Scan for the cell matching the given text and deliver its [x, y] coordinate at center. 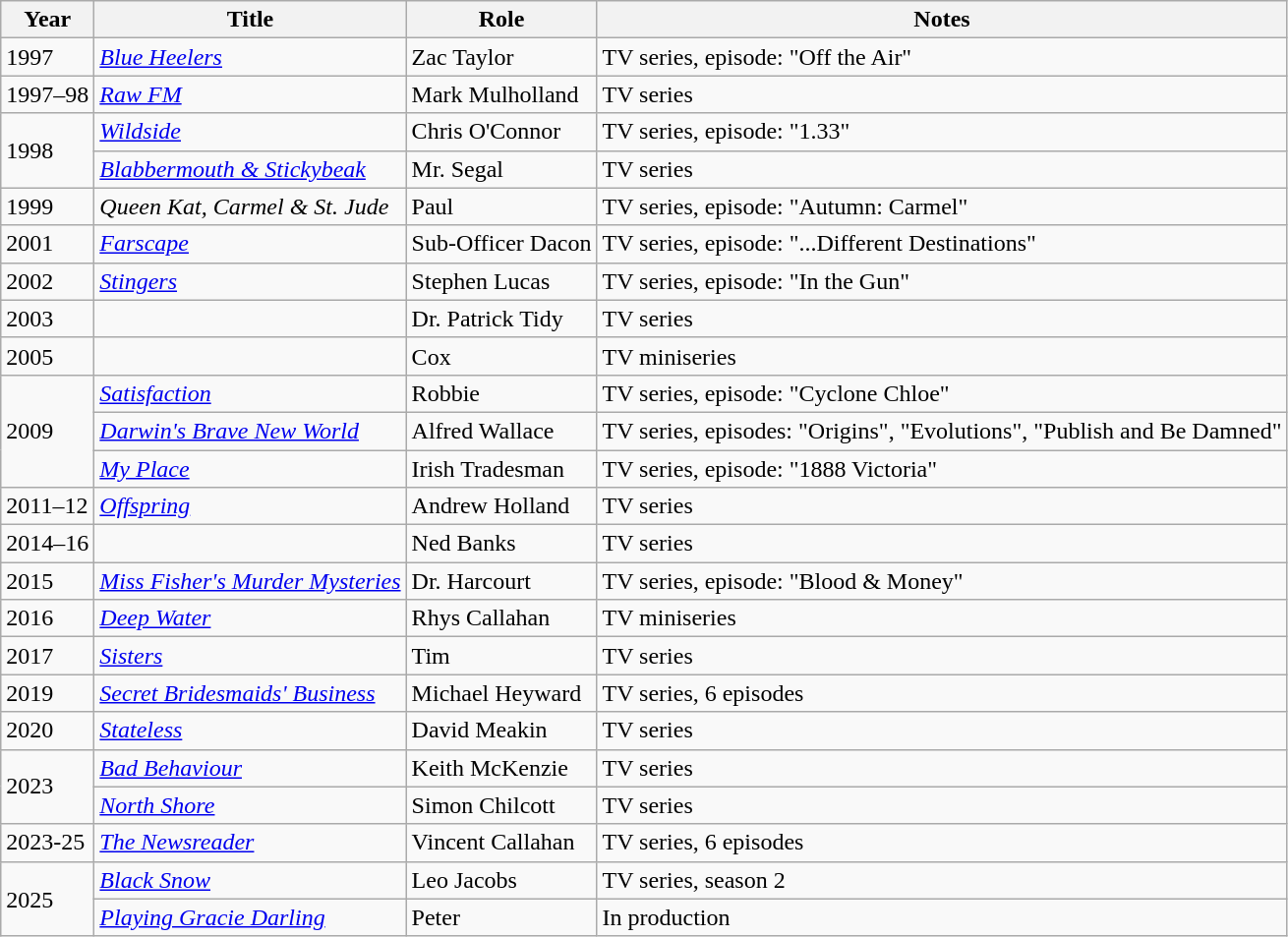
Dr. Harcourt [501, 581]
1999 [47, 206]
TV series, episode: "Off the Air" [942, 57]
TV series, episode: "Cyclone Chloe" [942, 393]
Leo Jacobs [501, 880]
Michael Heyward [501, 693]
Queen Kat, Carmel & St. Jude [250, 206]
2016 [47, 618]
Zac Taylor [501, 57]
1997–98 [47, 94]
Miss Fisher's Murder Mysteries [250, 581]
2017 [47, 656]
Blabbermouth & Stickybeak [250, 169]
Simon Chilcott [501, 805]
Vincent Callahan [501, 843]
In production [942, 917]
Robbie [501, 393]
Sub-Officer Dacon [501, 244]
Farscape [250, 244]
Stingers [250, 281]
2005 [47, 356]
Notes [942, 20]
North Shore [250, 805]
TV series, episodes: "Origins", "Evolutions", "Publish and Be Damned" [942, 431]
2023 [47, 787]
2015 [47, 581]
TV series, season 2 [942, 880]
Offspring [250, 506]
Paul [501, 206]
Year [47, 20]
Tim [501, 656]
2023-25 [47, 843]
Stateless [250, 731]
Wildside [250, 132]
2025 [47, 899]
2011–12 [47, 506]
TV series, episode: "Autumn: Carmel" [942, 206]
Playing Gracie Darling [250, 917]
TV series, episode: "1888 Victoria" [942, 469]
Mark Mulholland [501, 94]
Peter [501, 917]
2009 [47, 431]
Darwin's Brave New World [250, 431]
2001 [47, 244]
Ned Banks [501, 544]
1998 [47, 150]
Raw FM [250, 94]
Cox [501, 356]
Role [501, 20]
Rhys Callahan [501, 618]
2002 [47, 281]
Keith McKenzie [501, 768]
TV series, episode: "1.33" [942, 132]
2014–16 [47, 544]
Irish Tradesman [501, 469]
Stephen Lucas [501, 281]
David Meakin [501, 731]
Sisters [250, 656]
TV series, episode: "Blood & Money" [942, 581]
Alfred Wallace [501, 431]
Deep Water [250, 618]
Title [250, 20]
Blue Heelers [250, 57]
My Place [250, 469]
Black Snow [250, 880]
Chris O'Connor [501, 132]
Dr. Patrick Tidy [501, 319]
1997 [47, 57]
TV series, episode: "In the Gun" [942, 281]
TV series, episode: "...Different Destinations" [942, 244]
Secret Bridesmaids' Business [250, 693]
Bad Behaviour [250, 768]
Mr. Segal [501, 169]
2003 [47, 319]
The Newsreader [250, 843]
Satisfaction [250, 393]
2020 [47, 731]
Andrew Holland [501, 506]
2019 [47, 693]
